Return (x, y) of the center of cell containing provided text 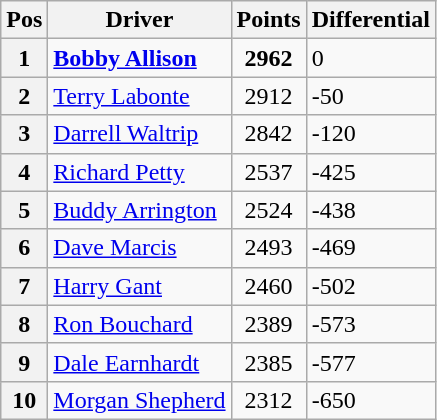
Dale Earnhardt (140, 362)
2912 (268, 96)
Ron Bouchard (140, 324)
Dave Marcis (140, 248)
Driver (140, 20)
-50 (370, 96)
2312 (268, 400)
-438 (370, 210)
2385 (268, 362)
-650 (370, 400)
2 (24, 96)
-425 (370, 172)
2962 (268, 58)
Pos (24, 20)
Terry Labonte (140, 96)
4 (24, 172)
2493 (268, 248)
2524 (268, 210)
-120 (370, 134)
-469 (370, 248)
Darrell Waltrip (140, 134)
10 (24, 400)
Harry Gant (140, 286)
-502 (370, 286)
2460 (268, 286)
9 (24, 362)
3 (24, 134)
Differential (370, 20)
5 (24, 210)
Bobby Allison (140, 58)
6 (24, 248)
2842 (268, 134)
-577 (370, 362)
Richard Petty (140, 172)
2537 (268, 172)
7 (24, 286)
Buddy Arrington (140, 210)
2389 (268, 324)
Morgan Shepherd (140, 400)
1 (24, 58)
8 (24, 324)
Points (268, 20)
-573 (370, 324)
0 (370, 58)
